Output the [x, y] coordinate of the center of the cell containing the given text.  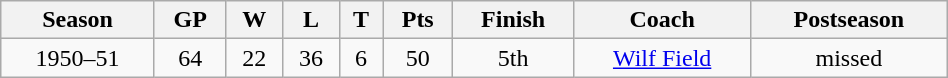
Coach [662, 20]
5th [512, 58]
22 [254, 58]
L [312, 20]
Wilf Field [662, 58]
W [254, 20]
Season [78, 20]
GP [190, 20]
Postseason [850, 20]
missed [850, 58]
64 [190, 58]
Pts [418, 20]
50 [418, 58]
Finish [512, 20]
6 [361, 58]
36 [312, 58]
1950–51 [78, 58]
T [361, 20]
